Extract the (X, Y) coordinate from the center of the cell holding the provided text.  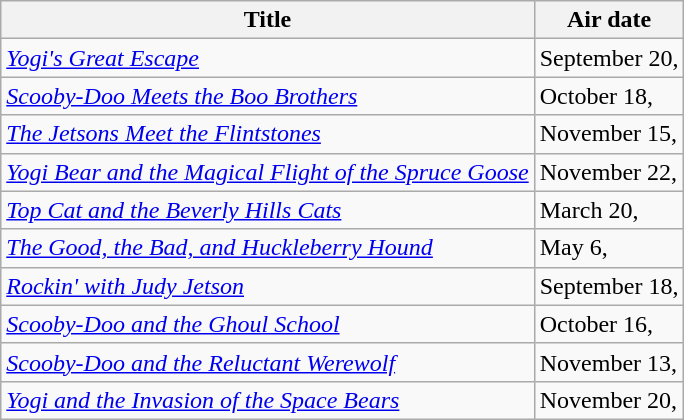
March 20, (609, 210)
Title (268, 20)
November 15, (609, 134)
Top Cat and the Beverly Hills Cats (268, 210)
Yogi's Great Escape (268, 58)
Yogi and the Invasion of the Space Bears (268, 400)
September 18, (609, 286)
November 20, (609, 400)
Scooby-Doo and the Reluctant Werewolf (268, 362)
Scooby-Doo and the Ghoul School (268, 324)
November 22, (609, 172)
October 16, (609, 324)
September 20, (609, 58)
Yogi Bear and the Magical Flight of the Spruce Goose (268, 172)
October 18, (609, 96)
Rockin' with Judy Jetson (268, 286)
The Good, the Bad, and Huckleberry Hound (268, 248)
May 6, (609, 248)
The Jetsons Meet the Flintstones (268, 134)
Scooby-Doo Meets the Boo Brothers (268, 96)
Air date (609, 20)
November 13, (609, 362)
